From the cell containing the given text, extract its center point as [X, Y] coordinate. 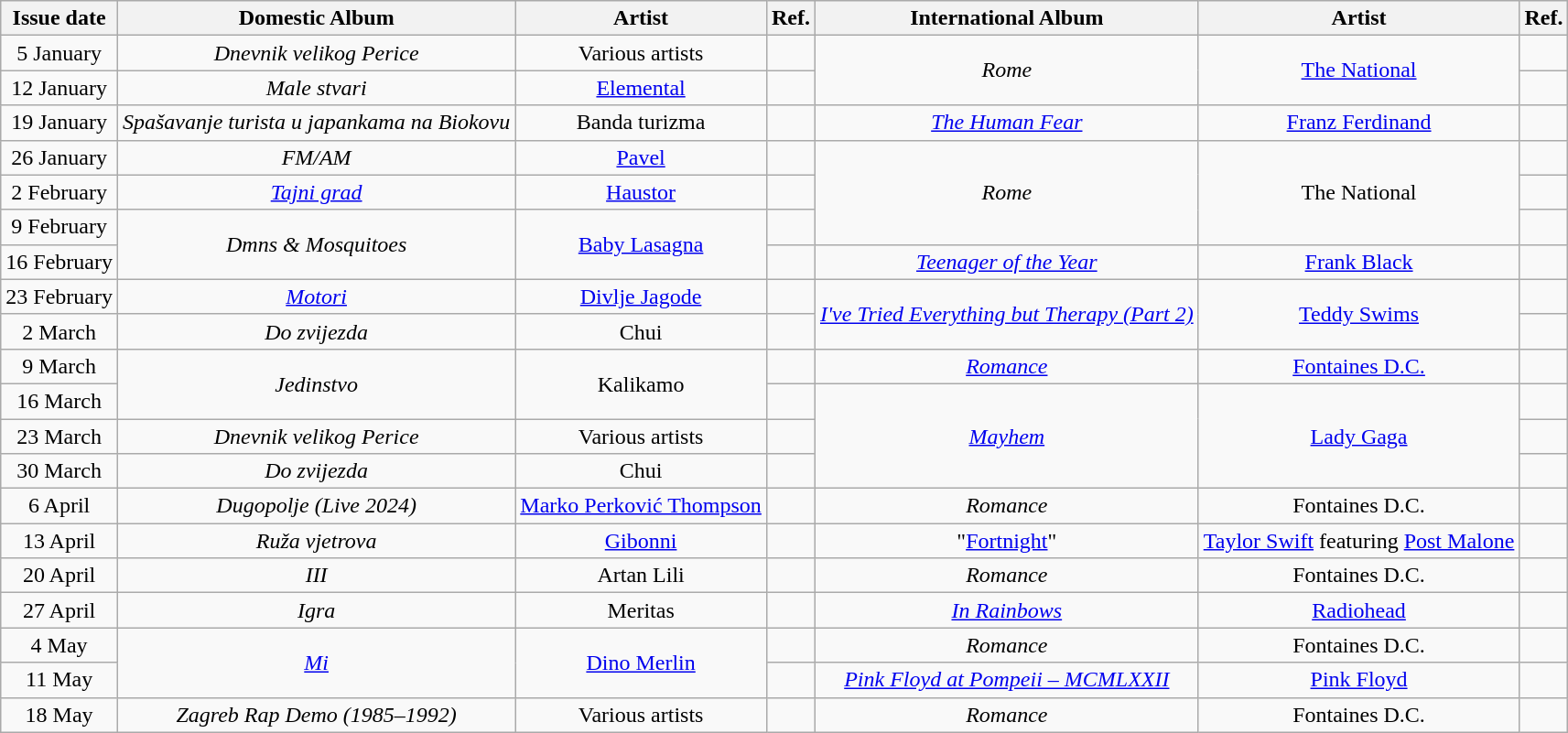
Ruža vjetrova [316, 541]
Issue date [59, 18]
Teddy Swims [1358, 314]
Jedinstvo [316, 383]
Divlje Jagode [641, 296]
Meritas [641, 610]
Taylor Swift featuring Post Malone [1358, 541]
Teenager of the Year [1007, 262]
Pavel [641, 157]
Dugopolje (Live 2024) [316, 506]
16 February [59, 262]
Male stvari [316, 88]
30 March [59, 471]
The Human Fear [1007, 123]
9 March [59, 366]
Franz Ferdinand [1358, 123]
16 March [59, 401]
2 February [59, 192]
27 April [59, 610]
Banda turizma [641, 123]
19 January [59, 123]
I've Tried Everything but Therapy (Part 2) [1007, 314]
Pink Floyd at Pompeii – MCMLXXII [1007, 680]
Artan Lili [641, 576]
Kalikamo [641, 383]
"Fortnight" [1007, 541]
Elemental [641, 88]
Spašavanje turista u japankama na Biokovu [316, 123]
In Rainbows [1007, 610]
13 April [59, 541]
Mayhem [1007, 436]
26 January [59, 157]
12 January [59, 88]
11 May [59, 680]
Dmns & Mosquitoes [316, 244]
Lady Gaga [1358, 436]
9 February [59, 227]
Marko Perković Thompson [641, 506]
Dino Merlin [641, 663]
Zagreb Rap Demo (1985–1992) [316, 715]
20 April [59, 576]
FM/AM [316, 157]
International Album [1007, 18]
Frank Black [1358, 262]
18 May [59, 715]
4 May [59, 645]
23 February [59, 296]
Pink Floyd [1358, 680]
III [316, 576]
Tajni grad [316, 192]
Motori [316, 296]
Gibonni [641, 541]
Mi [316, 663]
Haustor [641, 192]
5 January [59, 53]
2 March [59, 331]
Igra [316, 610]
Radiohead [1358, 610]
Baby Lasagna [641, 244]
6 April [59, 506]
Domestic Album [316, 18]
23 March [59, 437]
